Return the [X, Y] coordinate for the center point of the cell that contains the specified text.  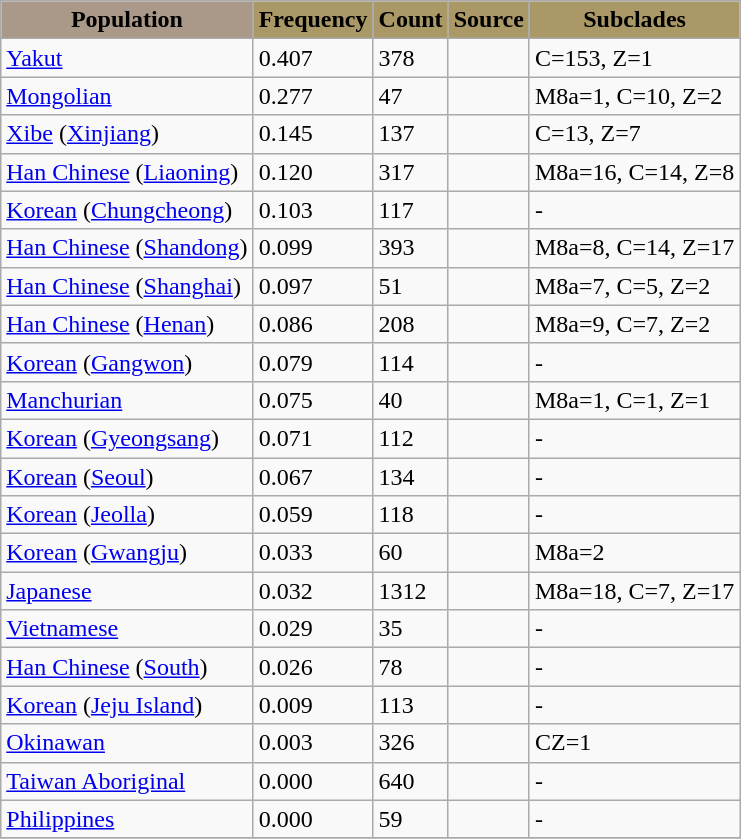
Japanese [127, 591]
Korean (Seoul) [127, 477]
317 [410, 172]
208 [410, 324]
0.086 [313, 324]
Mongolian [127, 96]
0.120 [313, 172]
112 [410, 438]
Korean (Gangwon) [127, 362]
Korean (Chungcheong) [127, 210]
640 [410, 781]
60 [410, 553]
Manchurian [127, 400]
Frequency [313, 20]
0.033 [313, 553]
0.029 [313, 629]
393 [410, 248]
Count [410, 20]
0.277 [313, 96]
0.003 [313, 743]
Source [488, 20]
M8a=18, C=7, Z=17 [634, 591]
CZ=1 [634, 743]
Korean (Jeolla) [127, 515]
378 [410, 58]
0.075 [313, 400]
137 [410, 134]
0.099 [313, 248]
0.079 [313, 362]
Population [127, 20]
Han Chinese (Shandong) [127, 248]
Han Chinese (Shanghai) [127, 286]
47 [410, 96]
Philippines [127, 819]
0.026 [313, 667]
Yakut [127, 58]
0.071 [313, 438]
Han Chinese (South) [127, 667]
134 [410, 477]
0.407 [313, 58]
117 [410, 210]
Vietnamese [127, 629]
M8a=8, C=14, Z=17 [634, 248]
M8a=16, C=14, Z=8 [634, 172]
M8a=1, C=10, Z=2 [634, 96]
C=13, Z=7 [634, 134]
35 [410, 629]
0.059 [313, 515]
M8a=1, C=1, Z=1 [634, 400]
59 [410, 819]
Han Chinese (Henan) [127, 324]
40 [410, 400]
Xibe (Xinjiang) [127, 134]
0.009 [313, 705]
Korean (Gyeongsang) [127, 438]
51 [410, 286]
Han Chinese (Liaoning) [127, 172]
0.067 [313, 477]
326 [410, 743]
Okinawan [127, 743]
114 [410, 362]
M8a=9, C=7, Z=2 [634, 324]
C=153, Z=1 [634, 58]
M8a=7, C=5, Z=2 [634, 286]
113 [410, 705]
1312 [410, 591]
0.145 [313, 134]
0.097 [313, 286]
Korean (Jeju Island) [127, 705]
Subclades [634, 20]
Taiwan Aboriginal [127, 781]
118 [410, 515]
M8a=2 [634, 553]
0.032 [313, 591]
Korean (Gwangju) [127, 553]
0.103 [313, 210]
78 [410, 667]
